Pinpoint the cell where the given text exists, returning its (X, Y) midpoint coordinate. 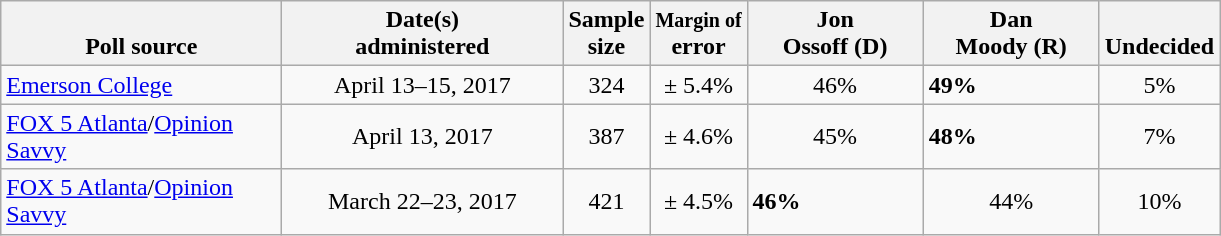
± 4.6% (698, 136)
Poll source (142, 34)
45% (835, 136)
5% (1159, 85)
Margin oferror (698, 34)
48% (1011, 136)
March 22–23, 2017 (422, 202)
421 (606, 202)
Samplesize (606, 34)
387 (606, 136)
± 4.5% (698, 202)
Emerson College (142, 85)
324 (606, 85)
Undecided (1159, 34)
49% (1011, 85)
April 13, 2017 (422, 136)
10% (1159, 202)
JonOssoff (D) (835, 34)
± 5.4% (698, 85)
44% (1011, 202)
DanMoody (R) (1011, 34)
Date(s)administered (422, 34)
April 13–15, 2017 (422, 85)
7% (1159, 136)
